For the text-containing cell, return its midpoint in (X, Y) coordinate format. 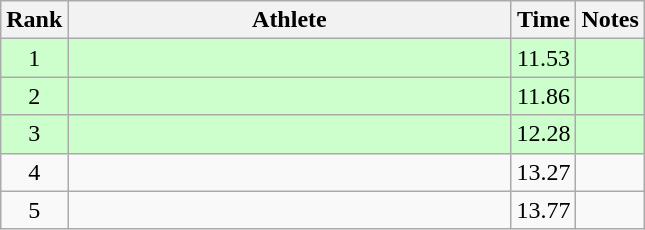
Rank (34, 20)
3 (34, 134)
13.27 (544, 172)
1 (34, 58)
2 (34, 96)
13.77 (544, 210)
11.86 (544, 96)
Athlete (290, 20)
Notes (610, 20)
11.53 (544, 58)
12.28 (544, 134)
4 (34, 172)
5 (34, 210)
Time (544, 20)
